Locate the cell with the specified text and output its (x, y) center coordinate. 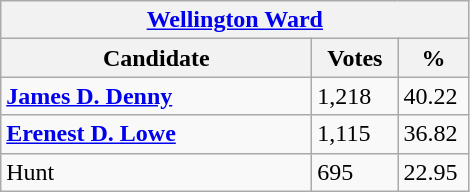
Candidate (156, 58)
695 (355, 172)
1,115 (355, 134)
36.82 (434, 134)
40.22 (434, 96)
22.95 (434, 172)
Erenest D. Lowe (156, 134)
1,218 (355, 96)
James D. Denny (156, 96)
Votes (355, 58)
% (434, 58)
Hunt (156, 172)
Wellington Ward (235, 20)
